Return the (X, Y) coordinate for the center point of the cell that contains the specified text.  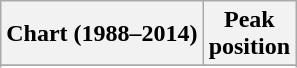
Chart (1988–2014) (102, 34)
Peakposition (249, 34)
